Extract the [X, Y] coordinate from the center of the cell holding the provided text.  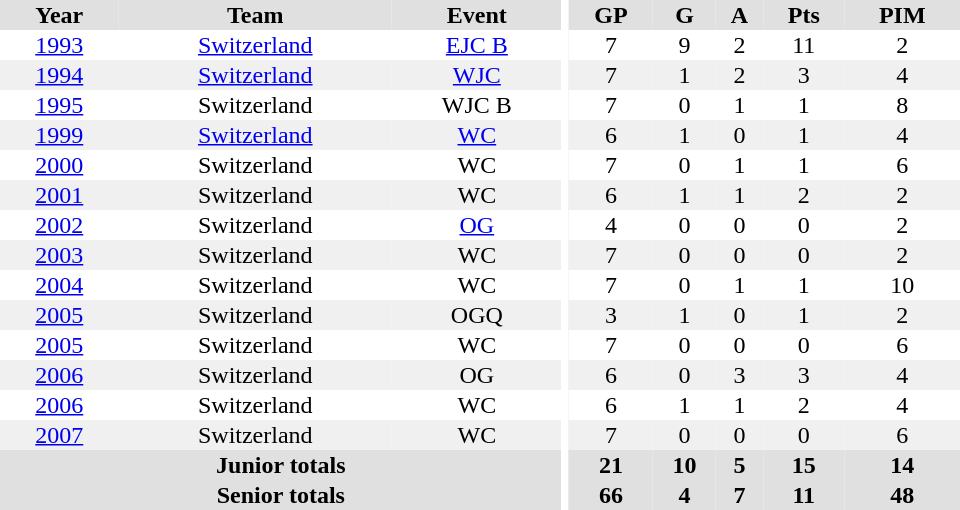
GP [611, 15]
Team [256, 15]
21 [611, 465]
1995 [60, 105]
15 [804, 465]
Senior totals [281, 495]
1993 [60, 45]
Junior totals [281, 465]
14 [902, 465]
48 [902, 495]
Year [60, 15]
1994 [60, 75]
2004 [60, 285]
2003 [60, 255]
1999 [60, 135]
WJC B [477, 105]
2000 [60, 165]
9 [684, 45]
PIM [902, 15]
2007 [60, 435]
Pts [804, 15]
8 [902, 105]
OGQ [477, 315]
WJC [477, 75]
EJC B [477, 45]
66 [611, 495]
G [684, 15]
A [740, 15]
2002 [60, 225]
Event [477, 15]
5 [740, 465]
2001 [60, 195]
